Pinpoint the cell where the given text exists, returning its (X, Y) midpoint coordinate. 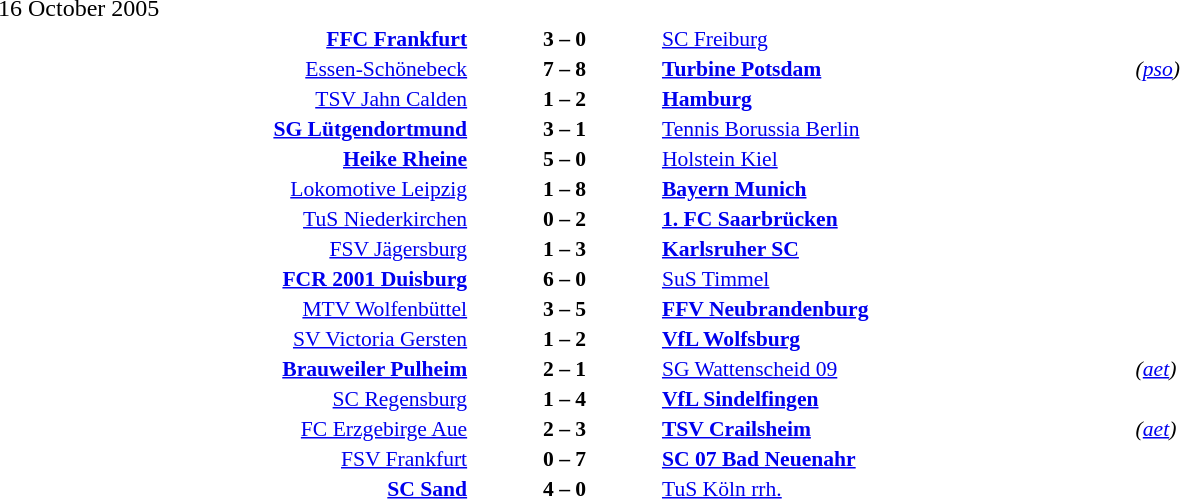
3 – 5 (564, 308)
SC 07 Bad Neuenahr (896, 458)
Bayern Munich (896, 188)
0 – 7 (564, 458)
1 – 3 (564, 248)
6 – 0 (564, 278)
SuS Timmel (896, 278)
1 – 4 (564, 398)
3 – 1 (564, 128)
1 – 8 (564, 188)
TSV Crailsheim (896, 428)
Karlsruher SC (896, 248)
7 – 8 (564, 68)
1. FC Saarbrücken (896, 218)
SG Wattenscheid 09 (896, 368)
FFV Neubrandenburg (896, 308)
2 – 1 (564, 368)
5 – 0 (564, 158)
0 – 2 (564, 218)
3 – 0 (564, 38)
SC Freiburg (896, 38)
VfL Sindelfingen (896, 398)
Holstein Kiel (896, 158)
Hamburg (896, 98)
2 – 3 (564, 428)
Turbine Potsdam (896, 68)
VfL Wolfsburg (896, 338)
Tennis Borussia Berlin (896, 128)
